Locate the cell with the specified text and output its [X, Y] center coordinate. 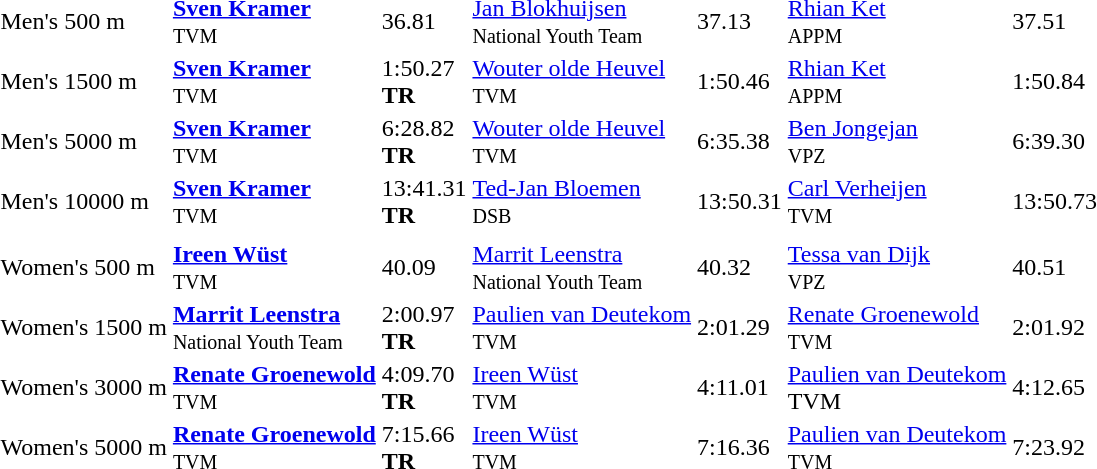
40.32 [740, 268]
6:35.38 [740, 142]
Tessa van DijkVPZ [897, 268]
Carl VerheijenTVM [897, 202]
2:00.97TR [424, 328]
1:50.27TR [424, 82]
2:01.29 [740, 328]
4:11.01 [740, 388]
4:09.70TR [424, 388]
13:41.31TR [424, 202]
6:28.82TR [424, 142]
13:50.31 [740, 202]
Ben JongejanVPZ [897, 142]
Ted-Jan BloemenDSB [582, 202]
1:50.46 [740, 82]
40.09 [424, 268]
Rhian KetAPPM [897, 82]
